Pinpoint the cell where the given text exists, returning its [x, y] midpoint coordinate. 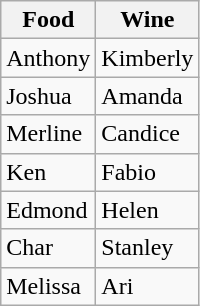
Char [48, 248]
Fabio [148, 172]
Ken [48, 172]
Ari [148, 286]
Helen [148, 210]
Anthony [48, 58]
Food [48, 20]
Amanda [148, 96]
Wine [148, 20]
Melissa [48, 286]
Joshua [48, 96]
Edmond [48, 210]
Merline [48, 134]
Candice [148, 134]
Stanley [148, 248]
Kimberly [148, 58]
